Provide the (x, y) coordinate of the cell's center where the given text is located.  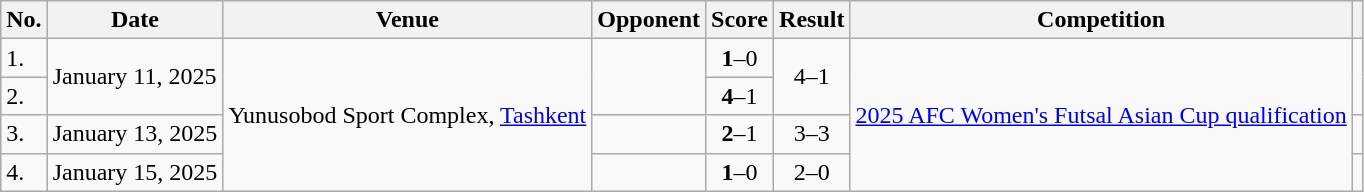
Score (740, 20)
Competition (1101, 20)
January 11, 2025 (135, 77)
3–3 (812, 134)
Yunusobod Sport Complex, Tashkent (408, 115)
Date (135, 20)
Opponent (649, 20)
No. (24, 20)
2–1 (740, 134)
1. (24, 58)
January 15, 2025 (135, 172)
2–0 (812, 172)
2. (24, 96)
4. (24, 172)
January 13, 2025 (135, 134)
Result (812, 20)
3. (24, 134)
2025 AFC Women's Futsal Asian Cup qualification (1101, 115)
Venue (408, 20)
